Locate the cell with the specified text and output its (x, y) center coordinate. 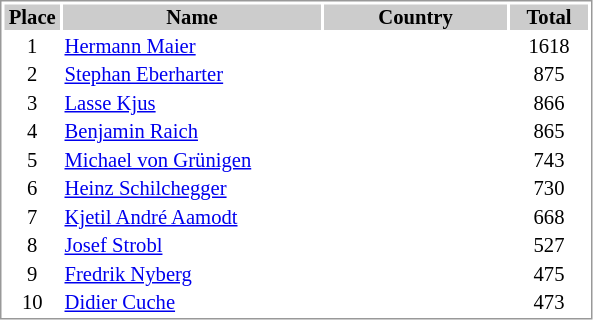
9 (32, 274)
1618 (549, 46)
Country (416, 17)
10 (32, 303)
4 (32, 131)
Heinz Schilchegger (192, 189)
473 (549, 303)
475 (549, 274)
866 (549, 103)
Didier Cuche (192, 303)
743 (549, 160)
Lasse Kjus (192, 103)
527 (549, 245)
Benjamin Raich (192, 131)
Total (549, 17)
1 (32, 46)
Kjetil André Aamodt (192, 217)
Josef Strobl (192, 245)
5 (32, 160)
Fredrik Nyberg (192, 274)
Place (32, 17)
865 (549, 131)
668 (549, 217)
3 (32, 103)
730 (549, 189)
6 (32, 189)
Name (192, 17)
Hermann Maier (192, 46)
7 (32, 217)
875 (549, 75)
8 (32, 245)
Michael von Grünigen (192, 160)
2 (32, 75)
Stephan Eberharter (192, 75)
